Scan for the cell matching the given text and deliver its (x, y) coordinate at center. 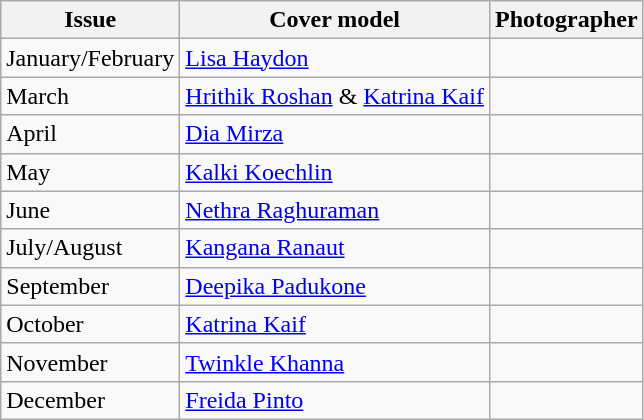
June (90, 210)
July/August (90, 248)
Kangana Ranaut (335, 248)
October (90, 324)
Deepika Padukone (335, 286)
May (90, 172)
Cover model (335, 20)
December (90, 400)
Kalki Koechlin (335, 172)
Issue (90, 20)
Twinkle Khanna (335, 362)
Nethra Raghuraman (335, 210)
Freida Pinto (335, 400)
January/February (90, 58)
Katrina Kaif (335, 324)
November (90, 362)
Lisa Haydon (335, 58)
Photographer (566, 20)
April (90, 134)
September (90, 286)
Dia Mirza (335, 134)
March (90, 96)
Hrithik Roshan & Katrina Kaif (335, 96)
